Identify which cell holds the provided text, then report its [x, y] central coordinate. 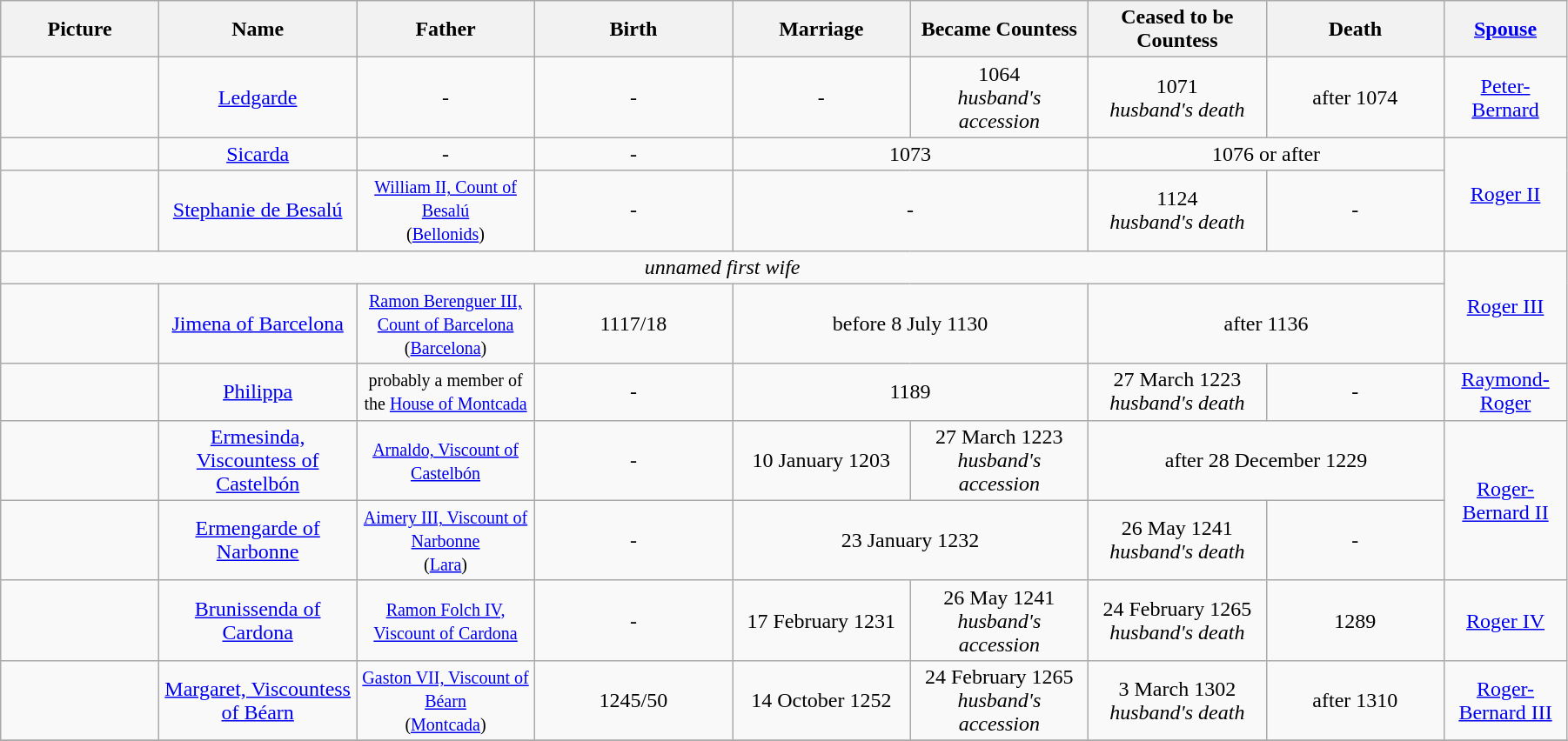
Roger II [1505, 194]
Spouse [1505, 30]
14 October 1252 [821, 700]
after 1136 [1267, 324]
27 March 1223husband's accession [999, 460]
probably a member of the House of Montcada [446, 391]
1073 [910, 154]
3 March 1302husband's death [1178, 700]
Brunissenda of Cardona [258, 620]
Raymond-Roger [1505, 391]
Picture [80, 30]
Roger-Bernard II [1505, 500]
Aimery III, Viscount of Narbonne(Lara) [446, 540]
Ceased to be Countess [1178, 30]
Ramon Berenguer III, Count of Barcelona(Barcelona) [446, 324]
Arnaldo, Viscount of Castelbón [446, 460]
Stephanie de Besalú [258, 210]
Ramon Folch IV, Viscount of Cardona [446, 620]
Roger-Bernard III [1505, 700]
Margaret, Viscountess of Béarn [258, 700]
26 May 1241husband's accession [999, 620]
after 1310 [1356, 700]
10 January 1203 [821, 460]
1064husband's accession [999, 97]
Gaston VII, Viscount of Béarn(Montcada) [446, 700]
Name [258, 30]
1245/50 [633, 700]
17 February 1231 [821, 620]
Became Countess [999, 30]
1189 [910, 391]
Sicarda [258, 154]
before 8 July 1130 [910, 324]
1124husband's death [1178, 210]
Ledgarde [258, 97]
Roger IV [1505, 620]
Ermesinda, Viscountess of Castelbón [258, 460]
1117/18 [633, 324]
Ermengarde of Narbonne [258, 540]
unnamed first wife [722, 267]
Marriage [821, 30]
27 March 1223husband's death [1178, 391]
1076 or after [1267, 154]
Roger III [1505, 307]
Father [446, 30]
Birth [633, 30]
Death [1356, 30]
1289 [1356, 620]
Philippa [258, 391]
23 January 1232 [910, 540]
after 1074 [1356, 97]
24 February 1265husband's accession [999, 700]
after 28 December 1229 [1267, 460]
Jimena of Barcelona [258, 324]
26 May 1241husband's death [1178, 540]
William II, Count of Besalú(Bellonids) [446, 210]
24 February 1265husband's death [1178, 620]
Peter-Bernard [1505, 97]
1071husband's death [1178, 97]
